Detect which cell encompasses the target text, then output its (x, y) center coordinate. 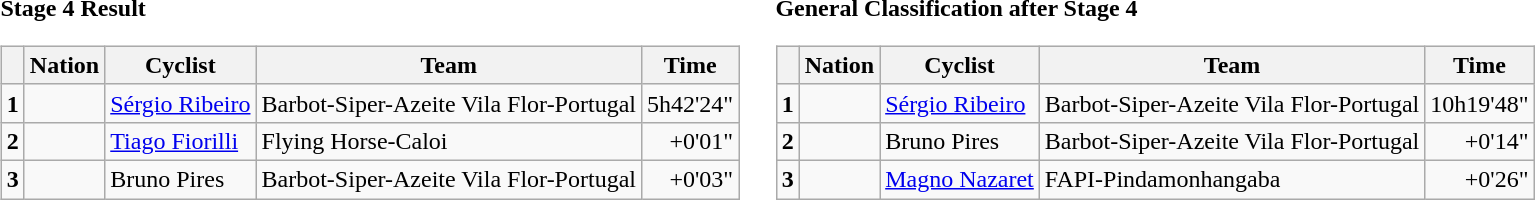
+0'01" (690, 141)
Magno Nazaret (960, 179)
+0'03" (690, 179)
5h42'24" (690, 103)
+0'14" (1480, 141)
FAPI-Pindamonhangaba (1232, 179)
Flying Horse-Caloi (448, 141)
Tiago Fiorilli (180, 141)
10h19'48" (1480, 103)
+0'26" (1480, 179)
